Capture the cell that displays the provided text and extract its (x, y) central coordinate. 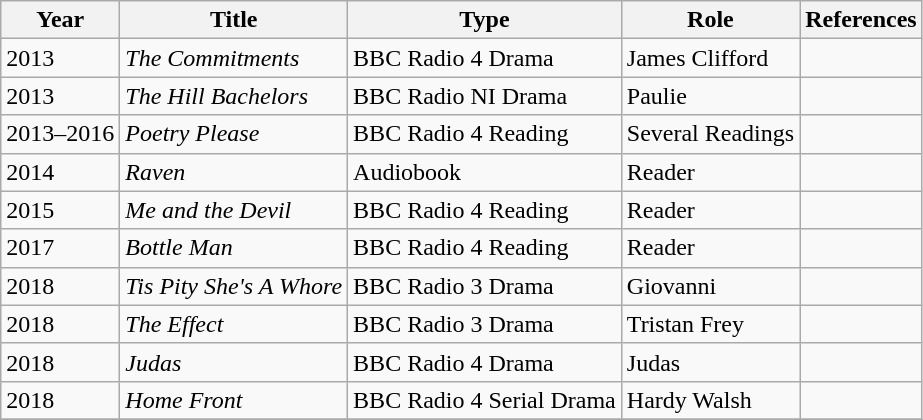
2014 (60, 172)
Giovanni (710, 286)
BBC Radio 4 Serial Drama (485, 400)
Me and the Devil (234, 210)
James Clifford (710, 58)
Hardy Walsh (710, 400)
Audiobook (485, 172)
The Commitments (234, 58)
Paulie (710, 96)
Raven (234, 172)
Tristan Frey (710, 324)
The Effect (234, 324)
2017 (60, 248)
Several Readings (710, 134)
The Hill Bachelors (234, 96)
Title (234, 20)
Poetry Please (234, 134)
Home Front (234, 400)
Bottle Man (234, 248)
2015 (60, 210)
Tis Pity She's A Whore (234, 286)
2013–2016 (60, 134)
BBC Radio NI Drama (485, 96)
Role (710, 20)
References (862, 20)
Type (485, 20)
Year (60, 20)
